Extract the (x, y) coordinate from the center of the cell holding the provided text.  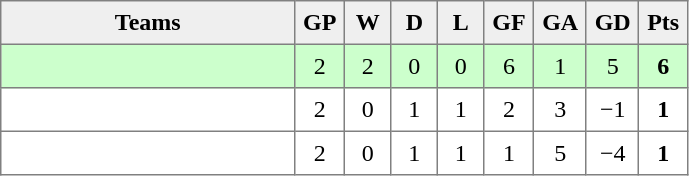
3 (560, 110)
GD (612, 23)
W (368, 23)
GP (320, 23)
GF (509, 23)
GA (560, 23)
−4 (612, 153)
Teams (148, 23)
D (414, 23)
L (461, 23)
Pts (663, 23)
−1 (612, 110)
